Capture the cell that displays the provided text and extract its (X, Y) central coordinate. 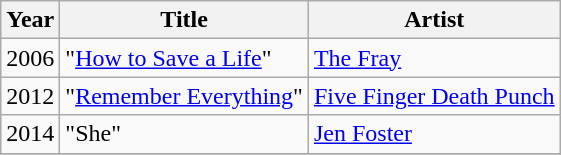
"How to Save a Life" (184, 58)
Year (30, 20)
2006 (30, 58)
Artist (434, 20)
"She" (184, 134)
Title (184, 20)
Five Finger Death Punch (434, 96)
2012 (30, 96)
The Fray (434, 58)
Jen Foster (434, 134)
"Remember Everything" (184, 96)
2014 (30, 134)
